Identify which cell holds the provided text, then report its (x, y) central coordinate. 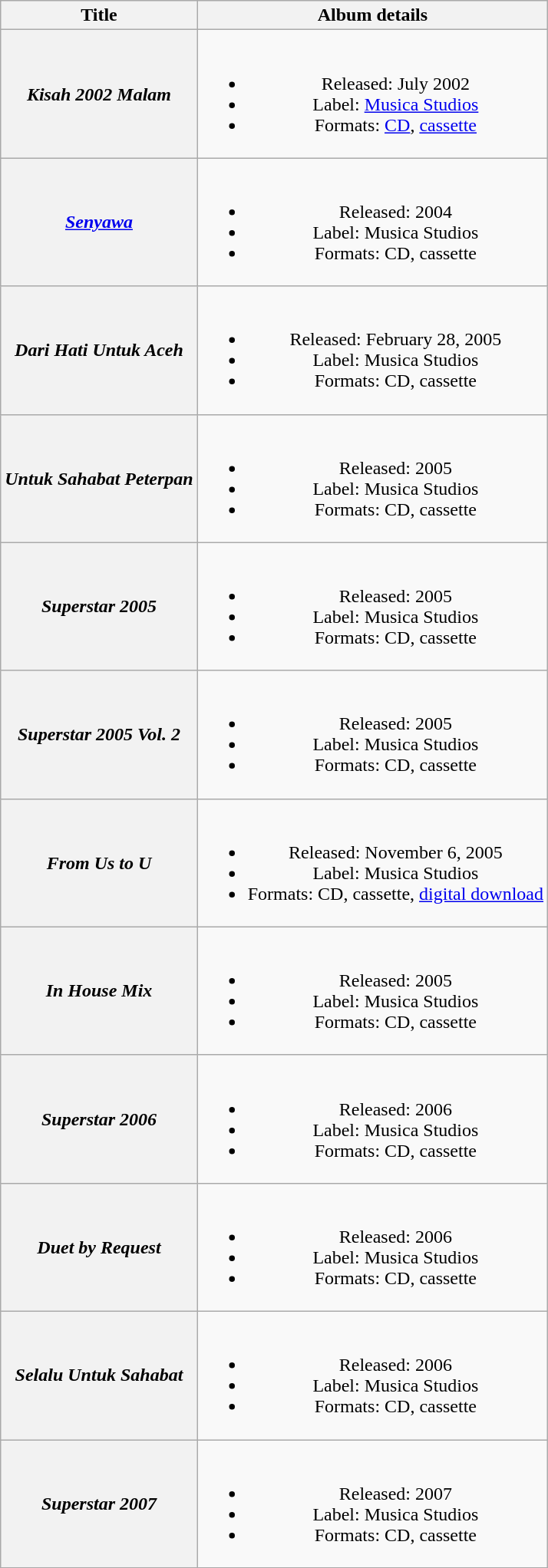
Duet by Request (99, 1247)
Released: November 6, 2005Label: Musica StudiosFormats: CD, cassette, digital download (372, 862)
Released: 2007Label: Musica StudiosFormats: CD, cassette (372, 1504)
Selalu Untuk Sahabat (99, 1375)
Released: July 2002Label: Musica StudiosFormats: CD, cassette (372, 94)
Released: February 28, 2005Label: Musica StudiosFormats: CD, cassette (372, 350)
In House Mix (99, 991)
Untuk Sahabat Peterpan (99, 479)
Kisah 2002 Malam (99, 94)
Superstar 2007 (99, 1504)
Released: 2004Label: Musica StudiosFormats: CD, cassette (372, 222)
From Us to U (99, 862)
Title (99, 15)
Album details (372, 15)
Superstar 2005 Vol. 2 (99, 735)
Senyawa (99, 222)
Superstar 2005 (99, 606)
Dari Hati Untuk Aceh (99, 350)
Superstar 2006 (99, 1118)
